Search for the cell housing the specified text and yield its [x, y] center coordinate. 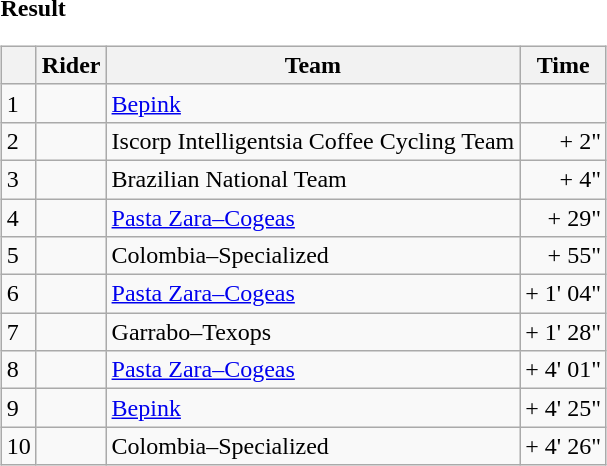
10 [18, 446]
+ 55" [564, 256]
1 [18, 103]
+ 4' 26" [564, 446]
5 [18, 256]
Rider [71, 65]
Iscorp Intelligentsia Coffee Cycling Team [313, 141]
3 [18, 179]
+ 4" [564, 179]
8 [18, 370]
4 [18, 217]
6 [18, 294]
+ 1' 28" [564, 332]
Garrabo–Texops [313, 332]
Brazilian National Team [313, 179]
+ 29" [564, 217]
+ 2" [564, 141]
Team [313, 65]
Time [564, 65]
9 [18, 408]
2 [18, 141]
+ 4' 25" [564, 408]
7 [18, 332]
+ 4' 01" [564, 370]
+ 1' 04" [564, 294]
